Determine the [X, Y] coordinate at the center of the cell enclosing the given text.  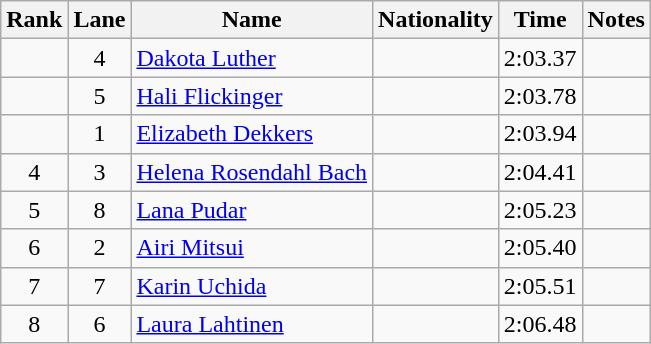
Lane [100, 20]
Name [252, 20]
1 [100, 134]
Nationality [436, 20]
Rank [34, 20]
2:03.37 [540, 58]
Notes [616, 20]
Dakota Luther [252, 58]
Helena Rosendahl Bach [252, 172]
Airi Mitsui [252, 248]
2:05.23 [540, 210]
Elizabeth Dekkers [252, 134]
Karin Uchida [252, 286]
3 [100, 172]
2:03.94 [540, 134]
Time [540, 20]
Lana Pudar [252, 210]
Hali Flickinger [252, 96]
2:04.41 [540, 172]
2:05.40 [540, 248]
2:05.51 [540, 286]
2:06.48 [540, 324]
2:03.78 [540, 96]
2 [100, 248]
Laura Lahtinen [252, 324]
